Capture the cell that displays the provided text and extract its [x, y] central coordinate. 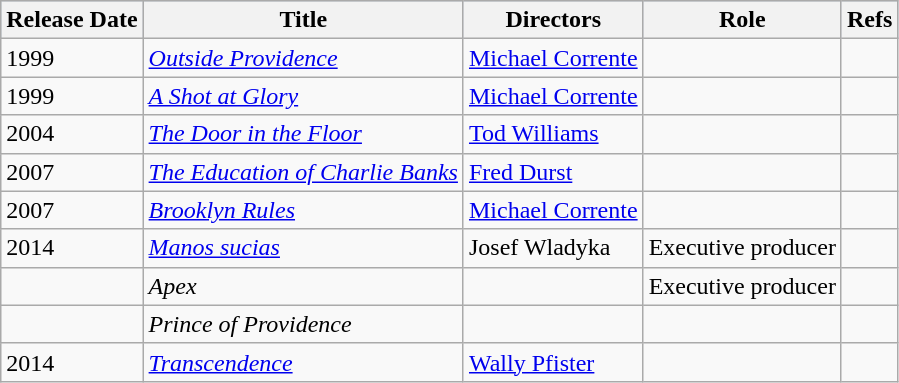
Fred Durst [553, 172]
Outside Providence [303, 58]
The Education of Charlie Banks [303, 172]
Prince of Providence [303, 324]
Transcendence [303, 362]
Manos sucias [303, 248]
Role [742, 20]
Josef Wladyka [553, 248]
Title [303, 20]
Apex [303, 286]
Directors [553, 20]
Refs [869, 20]
A Shot at Glory [303, 96]
2004 [72, 134]
Wally Pfister [553, 362]
Release Date [72, 20]
Brooklyn Rules [303, 210]
Tod Williams [553, 134]
The Door in the Floor [303, 134]
